Return [x, y] of the center of cell containing provided text 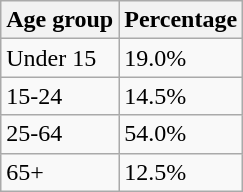
14.5% [181, 96]
54.0% [181, 134]
65+ [60, 172]
Age group [60, 20]
12.5% [181, 172]
19.0% [181, 58]
15-24 [60, 96]
Percentage [181, 20]
Under 15 [60, 58]
25-64 [60, 134]
